Pinpoint the cell where the given text exists, returning its [X, Y] midpoint coordinate. 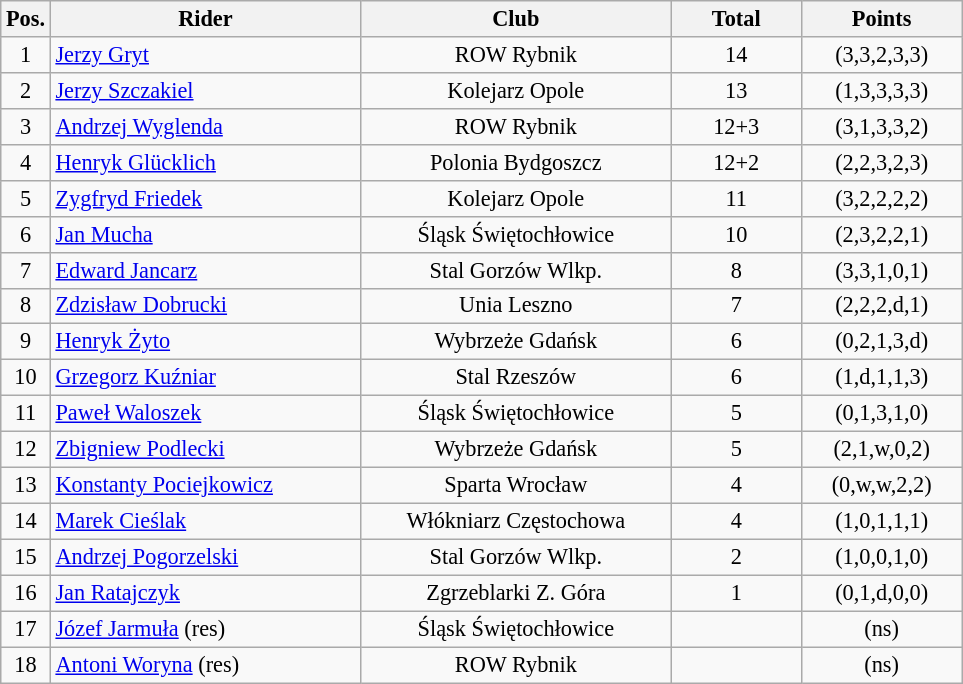
(3,3,2,3,3) [881, 55]
12+3 [736, 126]
(0,1,d,0,0) [881, 593]
Jerzy Szczakiel [205, 90]
(0,2,1,3,d) [881, 342]
(3,1,3,3,2) [881, 126]
Andrzej Pogorzelski [205, 557]
Henryk Glücklich [205, 162]
(0,1,3,1,0) [881, 414]
(2,1,w,0,2) [881, 450]
9 [26, 342]
Paweł Waloszek [205, 414]
Grzegorz Kuźniar [205, 378]
3 [26, 126]
Zgrzeblarki Z. Góra [516, 593]
Jerzy Gryt [205, 55]
Rider [205, 19]
(3,3,1,0,1) [881, 270]
Pos. [26, 19]
Unia Leszno [516, 306]
Polonia Bydgoszcz [516, 162]
(2,2,2,d,1) [881, 306]
18 [26, 665]
Włókniarz Częstochowa [516, 521]
(1,0,0,1,0) [881, 557]
Konstanty Pociejkowicz [205, 485]
12 [26, 450]
Antoni Woryna (res) [205, 665]
Points [881, 19]
(1,d,1,1,3) [881, 378]
Andrzej Wyglenda [205, 126]
Club [516, 19]
Sparta Wrocław [516, 485]
15 [26, 557]
Marek Cieślak [205, 521]
12+2 [736, 162]
Józef Jarmuła (res) [205, 629]
(0,w,w,2,2) [881, 485]
Stal Rzeszów [516, 378]
Edward Jancarz [205, 270]
(1,0,1,1,1) [881, 521]
Total [736, 19]
16 [26, 593]
(1,3,3,3,3) [881, 90]
(3,2,2,2,2) [881, 198]
Jan Mucha [205, 234]
Zdzisław Dobrucki [205, 306]
(2,2,3,2,3) [881, 162]
17 [26, 629]
Jan Ratajczyk [205, 593]
Zygfryd Friedek [205, 198]
(2,3,2,2,1) [881, 234]
Zbigniew Podlecki [205, 450]
Henryk Żyto [205, 342]
